Determine the [X, Y] coordinate at the center of the cell enclosing the given text.  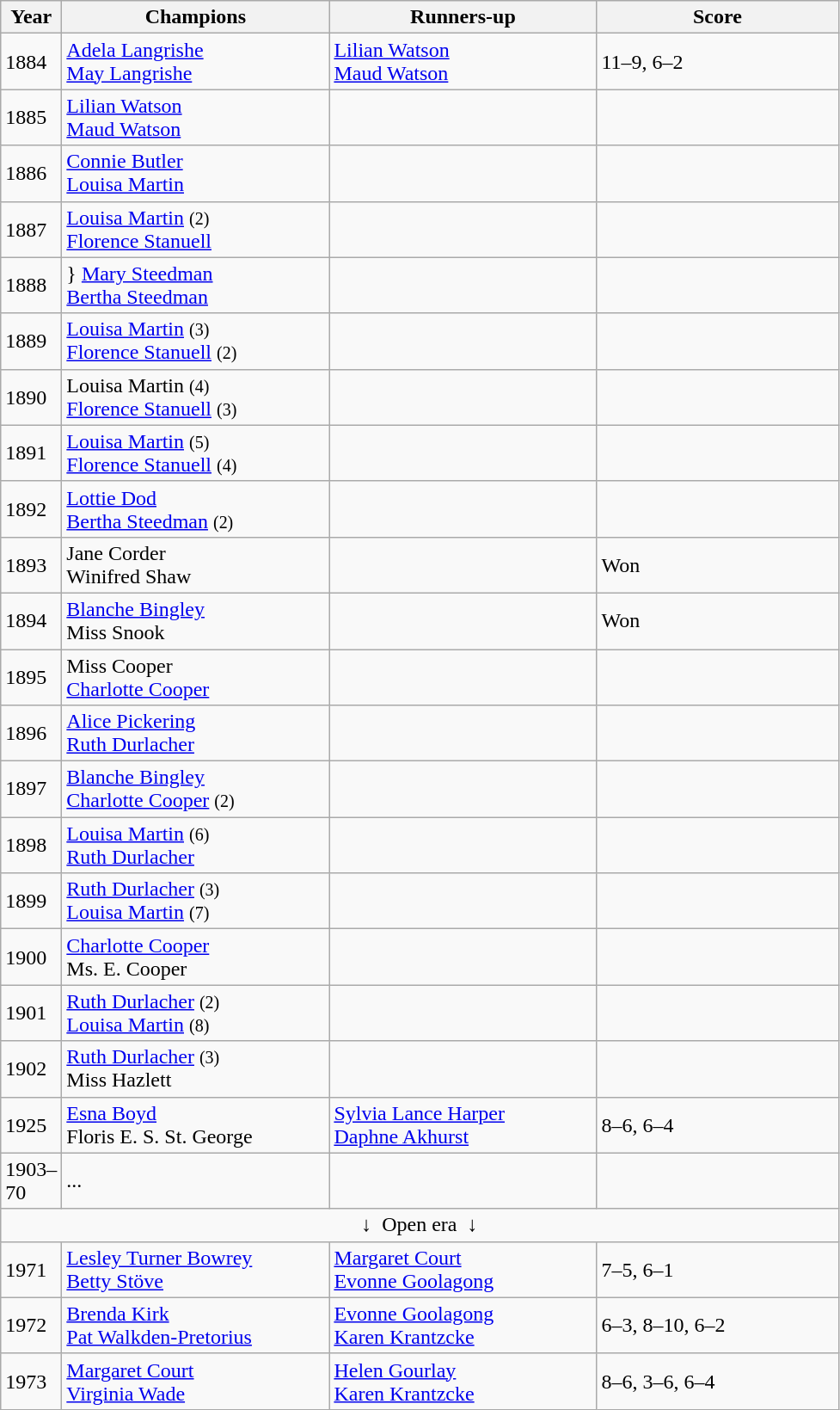
... [196, 1180]
Year [31, 17]
1890 [31, 397]
1903–70 [31, 1180]
1888 [31, 286]
1900 [31, 957]
Champions [196, 17]
Jane Corder Winifred Shaw [196, 564]
Louisa Martin (3) Florence Stanuell (2) [196, 341]
Louisa Martin (4) Florence Stanuell (3) [196, 397]
Esna Boyd Floris E. S. St. George [196, 1125]
Ruth Durlacher (3) Louisa Martin (7) [196, 902]
1886 [31, 174]
1889 [31, 341]
} Mary Steedman Bertha Steedman [196, 286]
Charlotte Cooper Ms. E. Cooper [196, 957]
Ruth Durlacher (3) Miss Hazlett [196, 1068]
11–9, 6–2 [717, 62]
Sylvia Lance Harper Daphne Akhurst [463, 1125]
1898 [31, 845]
Louisa Martin (6) Ruth Durlacher [196, 845]
Brenda Kirk Pat Walkden-Pretorius [196, 1325]
1899 [31, 902]
Alice Pickering Ruth Durlacher [196, 733]
↓ Open era ↓ [420, 1225]
Blanche Bingley Miss Snook [196, 621]
1893 [31, 564]
Connie Butler Louisa Martin [196, 174]
Blanche Bingley Charlotte Cooper (2) [196, 790]
Score [717, 17]
1972 [31, 1325]
1891 [31, 453]
1892 [31, 509]
1895 [31, 676]
1925 [31, 1125]
Adela Langrishe May Langrishe [196, 62]
1902 [31, 1068]
Louisa Martin (2) Florence Stanuell [196, 229]
6–3, 8–10, 6–2 [717, 1325]
8–6, 3–6, 6–4 [717, 1382]
1885 [31, 117]
7–5, 6–1 [717, 1270]
Evonne Goolagong Karen Krantzcke [463, 1325]
Helen Gourlay Karen Krantzcke [463, 1382]
1894 [31, 621]
Margaret Court Evonne Goolagong [463, 1270]
Ruth Durlacher (2) Louisa Martin (8) [196, 1013]
Margaret Court Virginia Wade [196, 1382]
8–6, 6–4 [717, 1125]
Runners-up [463, 17]
Lesley Turner Bowrey Betty Stöve [196, 1270]
1971 [31, 1270]
Louisa Martin (5) Florence Stanuell (4) [196, 453]
1901 [31, 1013]
1896 [31, 733]
1884 [31, 62]
1973 [31, 1382]
1897 [31, 790]
Lottie Dod Bertha Steedman (2) [196, 509]
1887 [31, 229]
Miss Cooper Charlotte Cooper [196, 676]
